Output the [X, Y] coordinate of the center of the cell containing the given text.  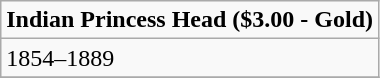
1854–1889 [190, 58]
Indian Princess Head ($3.00 - Gold) [190, 20]
